Determine the [x, y] coordinate at the center of the cell enclosing the given text.  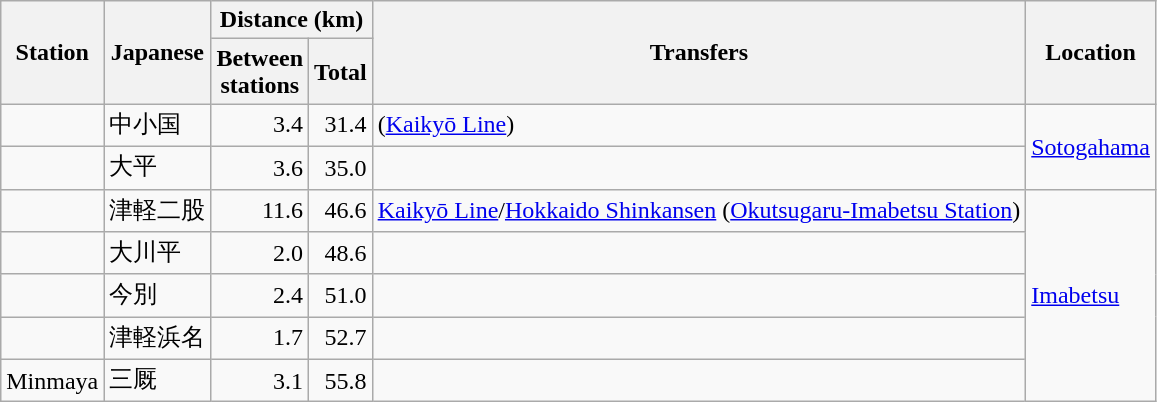
3.1 [260, 380]
52.7 [341, 338]
31.4 [341, 126]
Station [52, 52]
三厩 [158, 380]
2.4 [260, 296]
Imabetsu [1091, 296]
Sotogahama [1091, 146]
Transfers [699, 52]
48.6 [341, 254]
Betweenstations [260, 72]
中小国 [158, 126]
1.7 [260, 338]
11.6 [260, 210]
2.0 [260, 254]
(Kaikyō Line) [699, 126]
Minmaya [52, 380]
Distance (km) [292, 20]
津軽二股 [158, 210]
津軽浜名 [158, 338]
Japanese [158, 52]
大川平 [158, 254]
55.8 [341, 380]
3.6 [260, 168]
3.4 [260, 126]
Kaikyō Line/Hokkaido Shinkansen (Okutsugaru-Imabetsu Station) [699, 210]
Total [341, 72]
大平 [158, 168]
今別 [158, 296]
35.0 [341, 168]
Location [1091, 52]
46.6 [341, 210]
51.0 [341, 296]
